Extract the [X, Y] coordinate from the center of the cell holding the provided text.  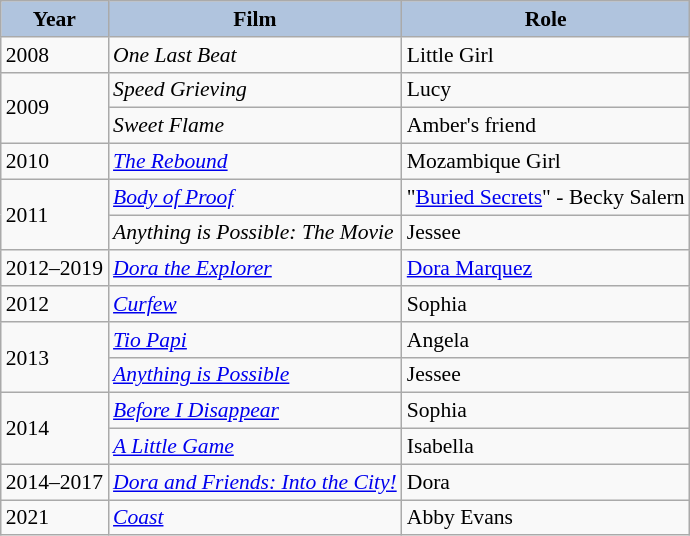
Film [255, 19]
The Rebound [255, 162]
2014 [54, 428]
Anything is Possible: The Movie [255, 233]
2013 [54, 358]
Amber's friend [546, 126]
2009 [54, 108]
Dora and Friends: Into the City! [255, 482]
Curfew [255, 304]
Role [546, 19]
Dora Marquez [546, 269]
Abby Evans [546, 518]
Body of Proof [255, 197]
Anything is Possible [255, 375]
2012–2019 [54, 269]
Before I Disappear [255, 411]
Isabella [546, 447]
A Little Game [255, 447]
2012 [54, 304]
Little Girl [546, 55]
2021 [54, 518]
Year [54, 19]
Dora [546, 482]
Lucy [546, 90]
"Buried Secrets" - Becky Salern [546, 197]
One Last Beat [255, 55]
Speed Grieving [255, 90]
2014–2017 [54, 482]
Tio Papi [255, 340]
2008 [54, 55]
2010 [54, 162]
2011 [54, 214]
Dora the Explorer [255, 269]
Angela [546, 340]
Coast [255, 518]
Sweet Flame [255, 126]
Mozambique Girl [546, 162]
